Detect which cell encompasses the target text, then output its [X, Y] center coordinate. 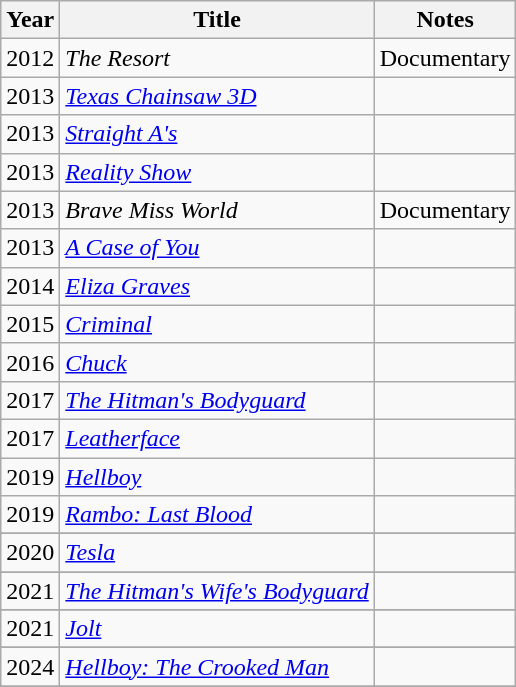
2015 [30, 324]
Eliza Graves [217, 286]
Chuck [217, 362]
Hellboy: The Crooked Man [217, 667]
Notes [445, 20]
Year [30, 20]
Rambo: Last Blood [217, 515]
2024 [30, 667]
Tesla [217, 553]
2020 [30, 553]
Brave Miss World [217, 210]
Texas Chainsaw 3D [217, 96]
Hellboy [217, 477]
A Case of You [217, 248]
Reality Show [217, 172]
2016 [30, 362]
Straight A's [217, 134]
The Resort [217, 58]
Leatherface [217, 438]
2012 [30, 58]
Title [217, 20]
2014 [30, 286]
The Hitman's Wife's Bodyguard [217, 591]
Criminal [217, 324]
The Hitman's Bodyguard [217, 400]
Jolt [217, 629]
